Return the (X, Y) coordinate for the center point of the cell that contains the specified text.  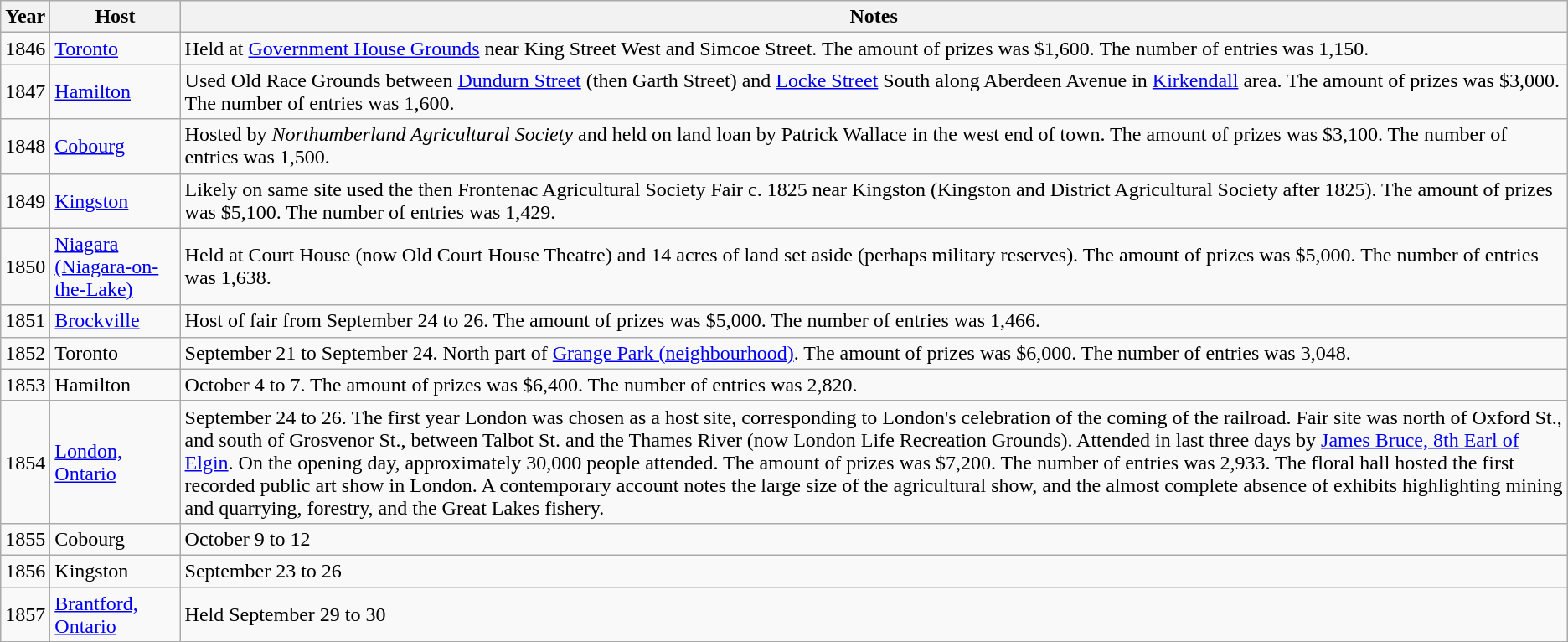
1846 (25, 49)
1855 (25, 539)
1852 (25, 353)
October 4 to 7. The amount of prizes was $6,400. The number of entries was 2,820. (874, 385)
Brantford, Ontario (116, 614)
1851 (25, 321)
Host (116, 17)
Held at Government House Grounds near King Street West and Simcoe Street. The amount of prizes was $1,600. The number of entries was 1,150. (874, 49)
1857 (25, 614)
1853 (25, 385)
1856 (25, 571)
1850 (25, 267)
September 21 to September 24. North part of Grange Park (neighbourhood). The amount of prizes was $6,000. The number of entries was 3,048. (874, 353)
London, Ontario (116, 462)
October 9 to 12 (874, 539)
Held September 29 to 30 (874, 614)
1847 (25, 92)
Niagara (Niagara-on-the-Lake) (116, 267)
1848 (25, 146)
Host of fair from September 24 to 26. The amount of prizes was $5,000. The number of entries was 1,466. (874, 321)
1854 (25, 462)
September 23 to 26 (874, 571)
1849 (25, 201)
Notes (874, 17)
Year (25, 17)
Brockville (116, 321)
